Identify which cell holds the provided text, then report its (X, Y) central coordinate. 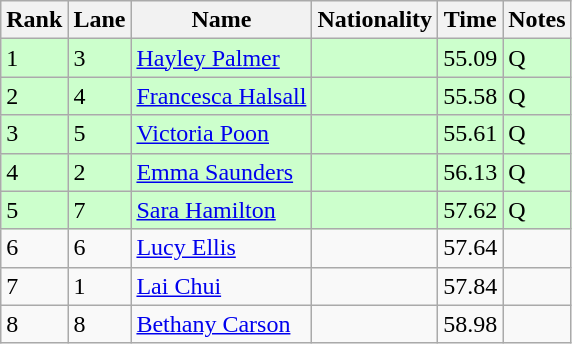
Francesca Halsall (222, 96)
Sara Hamilton (222, 210)
Notes (537, 20)
57.62 (470, 210)
55.61 (470, 134)
58.98 (470, 324)
55.58 (470, 96)
Lucy Ellis (222, 248)
Name (222, 20)
Victoria Poon (222, 134)
Lane (100, 20)
Hayley Palmer (222, 58)
Time (470, 20)
Rank (34, 20)
56.13 (470, 172)
57.84 (470, 286)
Nationality (375, 20)
55.09 (470, 58)
Emma Saunders (222, 172)
Lai Chui (222, 286)
Bethany Carson (222, 324)
57.64 (470, 248)
